Detect which cell encompasses the target text, then output its (x, y) center coordinate. 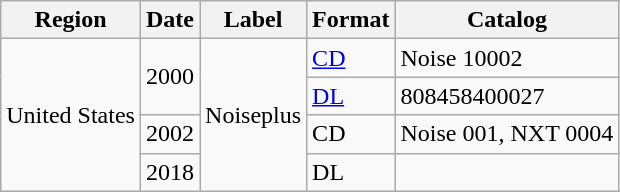
2018 (170, 172)
Label (254, 20)
2002 (170, 134)
808458400027 (507, 96)
Format (351, 20)
Date (170, 20)
Region (71, 20)
2000 (170, 77)
Noiseplus (254, 115)
United States (71, 115)
Noise 001, NXT 0004 (507, 134)
Noise 10002 (507, 58)
Catalog (507, 20)
